For the text-containing cell, return its midpoint in [x, y] coordinate format. 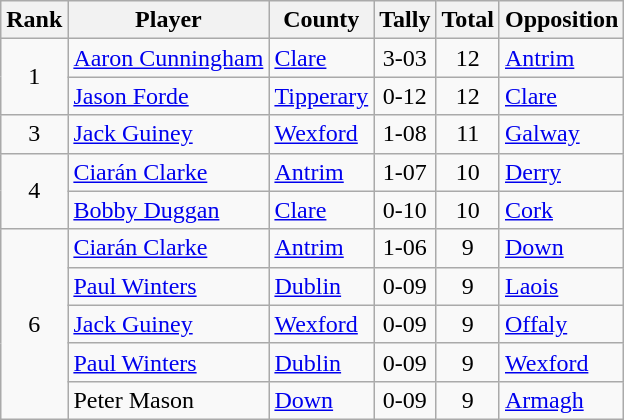
0-12 [405, 96]
3 [34, 134]
Bobby Duggan [168, 210]
6 [34, 324]
0-10 [405, 210]
Offaly [561, 324]
Derry [561, 172]
1-08 [405, 134]
Player [168, 20]
Galway [561, 134]
Armagh [561, 400]
1-07 [405, 172]
Laois [561, 286]
Aaron Cunningham [168, 58]
Peter Mason [168, 400]
County [322, 20]
11 [468, 134]
Rank [34, 20]
Total [468, 20]
Jason Forde [168, 96]
1 [34, 77]
Cork [561, 210]
4 [34, 191]
Opposition [561, 20]
Tally [405, 20]
3-03 [405, 58]
Tipperary [322, 96]
1-06 [405, 248]
